Detect which cell encompasses the target text, then output its [X, Y] center coordinate. 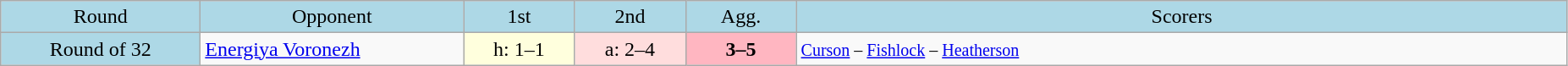
a: 2–4 [630, 49]
Agg. [741, 17]
2nd [630, 17]
1st [520, 17]
Curson – Fishlock – Heatherson [1181, 49]
Round [101, 17]
h: 1–1 [520, 49]
Energiya Voronezh [332, 49]
3–5 [741, 49]
Opponent [332, 17]
Round of 32 [101, 49]
Scorers [1181, 17]
